Detect which cell encompasses the target text, then output its [x, y] center coordinate. 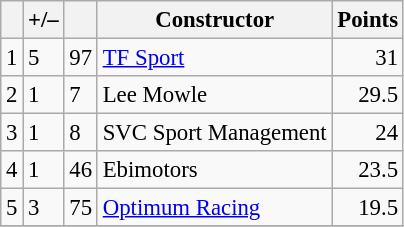
29.5 [368, 95]
19.5 [368, 208]
75 [80, 208]
Ebimotors [214, 170]
31 [368, 58]
7 [80, 95]
Lee Mowle [214, 95]
4 [12, 170]
46 [80, 170]
24 [368, 133]
Constructor [214, 20]
Optimum Racing [214, 208]
Points [368, 20]
8 [80, 133]
+/– [44, 20]
TF Sport [214, 58]
23.5 [368, 170]
SVC Sport Management [214, 133]
2 [12, 95]
97 [80, 58]
